Search for the cell housing the specified text and yield its [X, Y] center coordinate. 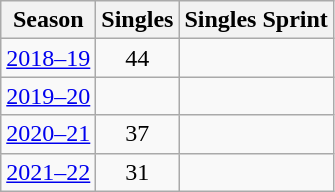
44 [138, 58]
Season [48, 20]
2019–20 [48, 96]
37 [138, 134]
Singles [138, 20]
2018–19 [48, 58]
31 [138, 172]
2020–21 [48, 134]
Singles Sprint [256, 20]
2021–22 [48, 172]
